Output the [x, y] coordinate of the center of the cell containing the given text.  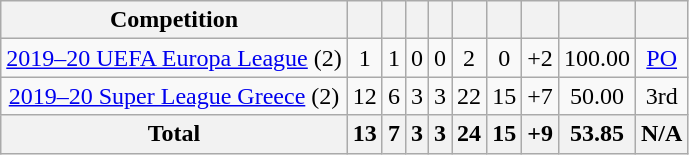
53.85 [596, 134]
2 [470, 58]
2019–20 UEFA Europa League (2) [174, 58]
3rd [661, 96]
22 [470, 96]
6 [394, 96]
PO [661, 58]
Competition [174, 20]
12 [364, 96]
+2 [540, 58]
Total [174, 134]
7 [394, 134]
13 [364, 134]
50.00 [596, 96]
+7 [540, 96]
100.00 [596, 58]
24 [470, 134]
N/A [661, 134]
+9 [540, 134]
2019–20 Super League Greece (2) [174, 96]
